Determine the (x, y) coordinate at the center of the cell enclosing the given text.  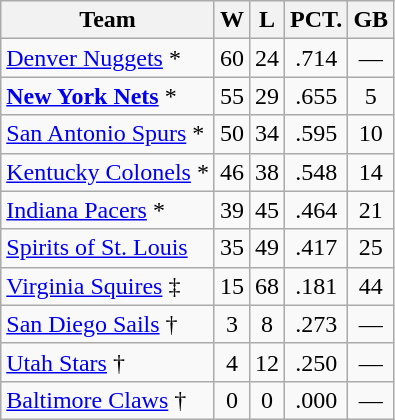
.714 (316, 58)
PCT. (316, 20)
Utah Stars † (108, 362)
Indiana Pacers * (108, 210)
44 (371, 286)
24 (268, 58)
.464 (316, 210)
5 (371, 96)
Virginia Squires ‡ (108, 286)
Baltimore Claws † (108, 400)
14 (371, 172)
21 (371, 210)
.417 (316, 248)
San Diego Sails † (108, 324)
L (268, 20)
Spirits of St. Louis (108, 248)
50 (232, 134)
GB (371, 20)
15 (232, 286)
New York Nets * (108, 96)
Kentucky Colonels * (108, 172)
.273 (316, 324)
.655 (316, 96)
Denver Nuggets * (108, 58)
.250 (316, 362)
38 (268, 172)
8 (268, 324)
.181 (316, 286)
34 (268, 134)
W (232, 20)
29 (268, 96)
25 (371, 248)
3 (232, 324)
12 (268, 362)
55 (232, 96)
4 (232, 362)
60 (232, 58)
.548 (316, 172)
49 (268, 248)
35 (232, 248)
Team (108, 20)
.595 (316, 134)
10 (371, 134)
68 (268, 286)
.000 (316, 400)
39 (232, 210)
San Antonio Spurs * (108, 134)
45 (268, 210)
46 (232, 172)
